Pinpoint the cell where the given text exists, returning its (x, y) midpoint coordinate. 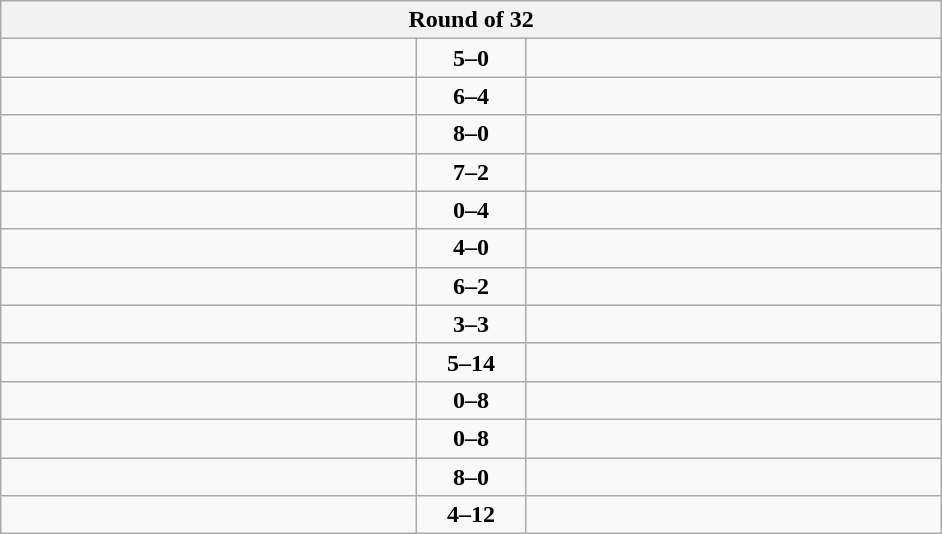
5–0 (472, 58)
4–0 (472, 248)
7–2 (472, 172)
0–4 (472, 210)
4–12 (472, 515)
6–2 (472, 286)
5–14 (472, 362)
6–4 (472, 96)
3–3 (472, 324)
Round of 32 (472, 20)
